Capture the cell that displays the provided text and extract its [X, Y] central coordinate. 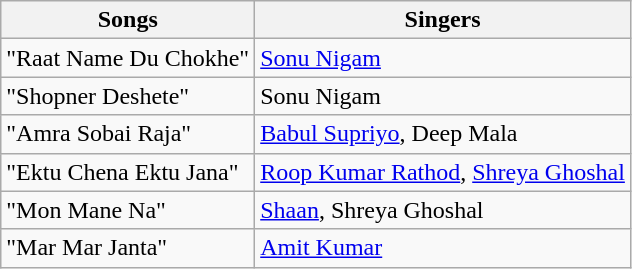
"Mon Mane Na" [128, 210]
"Raat Name Du Chokhe" [128, 58]
"Shopner Deshete" [128, 96]
Singers [443, 20]
"Mar Mar Janta" [128, 248]
"Ektu Chena Ektu Jana" [128, 172]
Babul Supriyo, Deep Mala [443, 134]
"Amra Sobai Raja" [128, 134]
Songs [128, 20]
Roop Kumar Rathod, Shreya Ghoshal [443, 172]
Amit Kumar [443, 248]
Shaan, Shreya Ghoshal [443, 210]
